Scan for the cell matching the given text and deliver its (X, Y) coordinate at center. 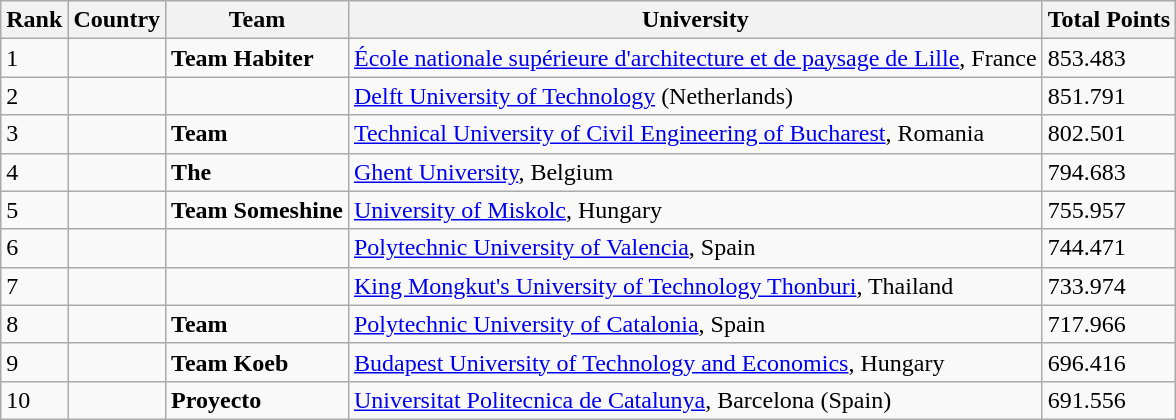
3 (34, 134)
717.966 (1109, 324)
École nationale supérieure d'architecture et de paysage de Lille, France (695, 58)
8 (34, 324)
733.974 (1109, 286)
9 (34, 362)
5 (34, 210)
1 (34, 58)
University of Miskolc, Hungary (695, 210)
Team Someshine (258, 210)
Proyecto (258, 400)
696.416 (1109, 362)
Total Points (1109, 20)
King Mongkut's University of Technology Thonburi, Thailand (695, 286)
Technical University of Civil Engineering of Bucharest, Romania (695, 134)
10 (34, 400)
853.483 (1109, 58)
691.556 (1109, 400)
University (695, 20)
2 (34, 96)
6 (34, 248)
Team Koeb (258, 362)
794.683 (1109, 172)
Polytechnic University of Valencia, Spain (695, 248)
802.501 (1109, 134)
Polytechnic University of Catalonia, Spain (695, 324)
Team Habiter (258, 58)
7 (34, 286)
744.471 (1109, 248)
Budapest University of Technology and Economics, Hungary (695, 362)
The (258, 172)
4 (34, 172)
755.957 (1109, 210)
Ghent University, Belgium (695, 172)
Universitat Politecnica de Catalunya, Barcelona (Spain) (695, 400)
Rank (34, 20)
Country (117, 20)
Delft University of Technology (Netherlands) (695, 96)
851.791 (1109, 96)
